Find where the given text appears and provide that cell's center as [X, Y] coordinate. 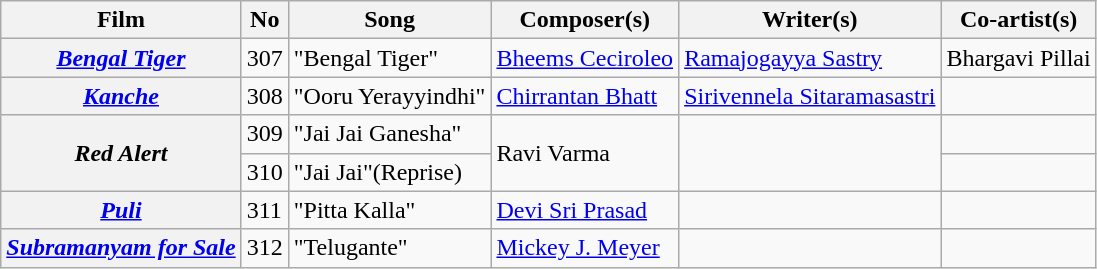
Song [390, 20]
307 [264, 58]
No [264, 20]
Writer(s) [810, 20]
Red Alert [121, 153]
"Telugante" [390, 248]
Kanche [121, 96]
Ravi Varma [585, 153]
Sirivennela Sitaramasastri [810, 96]
Ramajogayya Sastry [810, 58]
Bheems Ceciroleo [585, 58]
Subramanyam for Sale [121, 248]
Bhargavi Pillai [1018, 58]
311 [264, 210]
Co-artist(s) [1018, 20]
"Jai Jai Ganesha" [390, 134]
"Jai Jai"(Reprise) [390, 172]
Puli [121, 210]
Devi Sri Prasad [585, 210]
Film [121, 20]
312 [264, 248]
Mickey J. Meyer [585, 248]
Chirrantan Bhatt [585, 96]
Bengal Tiger [121, 58]
Composer(s) [585, 20]
308 [264, 96]
309 [264, 134]
"Bengal Tiger" [390, 58]
"Pitta Kalla" [390, 210]
"Ooru Yerayyindhi" [390, 96]
310 [264, 172]
